Locate the cell with the specified text and output its [X, Y] center coordinate. 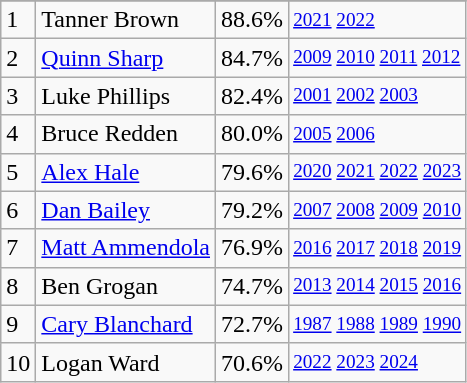
80.0% [252, 134]
72.7% [252, 324]
76.9% [252, 248]
79.2% [252, 210]
5 [18, 172]
2009 2010 2011 2012 [378, 58]
Dan Bailey [126, 210]
9 [18, 324]
3 [18, 96]
84.7% [252, 58]
2001 2002 2003 [378, 96]
82.4% [252, 96]
Matt Ammendola [126, 248]
10 [18, 362]
7 [18, 248]
70.6% [252, 362]
2021 2022 [378, 20]
2016 2017 2018 2019 [378, 248]
6 [18, 210]
Ben Grogan [126, 286]
1 [18, 20]
Bruce Redden [126, 134]
2013 2014 2015 2016 [378, 286]
Logan Ward [126, 362]
8 [18, 286]
4 [18, 134]
Cary Blanchard [126, 324]
79.6% [252, 172]
2007 2008 2009 2010 [378, 210]
2 [18, 58]
Tanner Brown [126, 20]
Alex Hale [126, 172]
74.7% [252, 286]
Luke Phillips [126, 96]
Quinn Sharp [126, 58]
2022 2023 2024 [378, 362]
2020 2021 2022 2023 [378, 172]
88.6% [252, 20]
2005 2006 [378, 134]
1987 1988 1989 1990 [378, 324]
